Extract the (x, y) coordinate from the center of the cell holding the provided text.  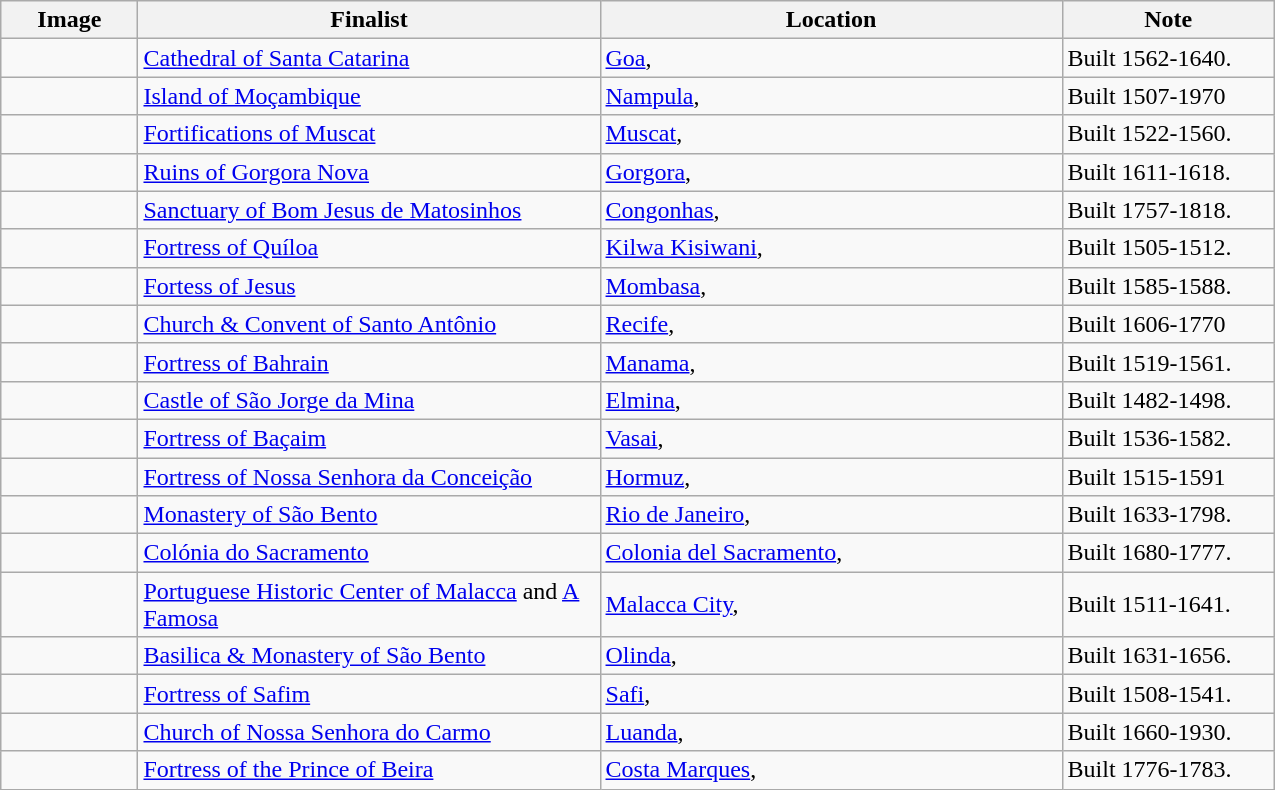
Mombasa, (831, 286)
Monastery of São Bento (369, 515)
Vasai, (831, 438)
Built 1536-1582. (1168, 438)
Built 1611-1618. (1168, 172)
Built 1505-1512. (1168, 248)
Finalist (369, 20)
Built 1511-1641. (1168, 604)
Ruins of Gorgora Nova (369, 172)
Church & Convent of Santo Antônio (369, 324)
Built 1482-1498. (1168, 400)
Built 1660-1930. (1168, 732)
Built 1606-1770 (1168, 324)
Gorgora, (831, 172)
Built 1680-1777. (1168, 553)
Colónia do Sacramento (369, 553)
Costa Marques, (831, 770)
Built 1631-1656. (1168, 656)
Image (70, 20)
Fortress of Baçaim (369, 438)
Fortess of Jesus (369, 286)
Built 1515-1591 (1168, 477)
Colonia del Sacramento, (831, 553)
Built 1776-1783. (1168, 770)
Hormuz, (831, 477)
Muscat, (831, 134)
Castle of São Jorge da Mina (369, 400)
Manama, (831, 362)
Fortress of Bahrain (369, 362)
Built 1522-1560. (1168, 134)
Nampula, (831, 96)
Portuguese Historic Center of Malacca and A Famosa (369, 604)
Olinda, (831, 656)
Built 1519-1561. (1168, 362)
Goa, (831, 58)
Fortress of the Prince of Beira (369, 770)
Fortress of Quíloa (369, 248)
Cathedral of Santa Catarina (369, 58)
Built 1562-1640. (1168, 58)
Kilwa Kisiwani, (831, 248)
Built 1757-1818. (1168, 210)
Built 1508-1541. (1168, 694)
Built 1507-1970 (1168, 96)
Malacca City, (831, 604)
Location (831, 20)
Luanda, (831, 732)
Built 1585-1588. (1168, 286)
Fortifications of Muscat (369, 134)
Island of Moçambique (369, 96)
Church of Nossa Senhora do Carmo (369, 732)
Fortress of Safim (369, 694)
Basilica & Monastery of São Bento (369, 656)
Fortress of Nossa Senhora da Conceição (369, 477)
Recife, (831, 324)
Note (1168, 20)
Elmina, (831, 400)
Built 1633-1798. (1168, 515)
Safi, (831, 694)
Congonhas, (831, 210)
Rio de Janeiro, (831, 515)
Sanctuary of Bom Jesus de Matosinhos (369, 210)
